For the text-containing cell, return its midpoint in [x, y] coordinate format. 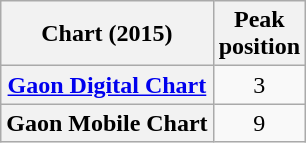
Chart (2015) [107, 34]
3 [259, 85]
9 [259, 123]
Gaon Digital Chart [107, 85]
Gaon Mobile Chart [107, 123]
Peakposition [259, 34]
